Provide the [X, Y] coordinate of the cell's center where the given text is located.  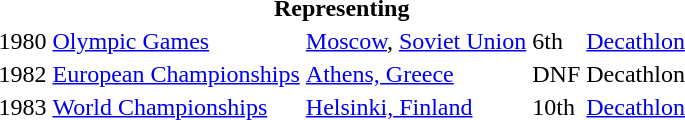
Olympic Games [176, 41]
Athens, Greece [416, 74]
European Championships [176, 74]
DNF [556, 74]
Moscow, Soviet Union [416, 41]
6th [556, 41]
